Detect which cell encompasses the target text, then output its (X, Y) center coordinate. 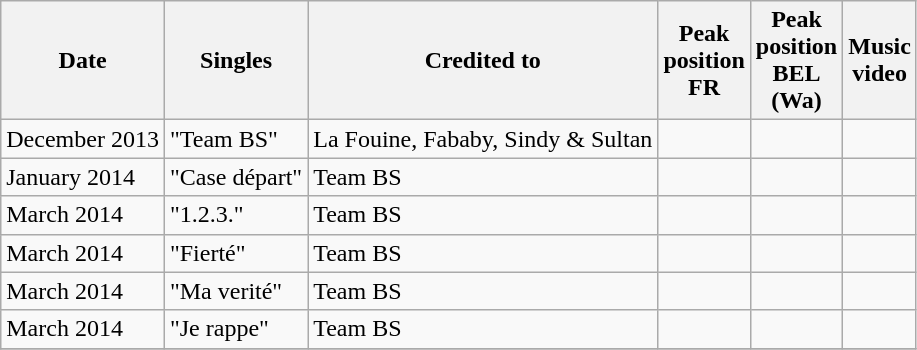
Date (83, 60)
Credited to (483, 60)
La Fouine, Fababy, Sindy & Sultan (483, 139)
"Case départ" (236, 177)
January 2014 (83, 177)
"1.2.3." (236, 215)
Peak position FR (704, 60)
"Ma verité" (236, 291)
Peak position BEL (Wa) (796, 60)
"Fierté" (236, 253)
December 2013 (83, 139)
"Je rappe" (236, 329)
Music video (880, 60)
"Team BS" (236, 139)
Singles (236, 60)
